Capture the cell that displays the provided text and extract its [X, Y] central coordinate. 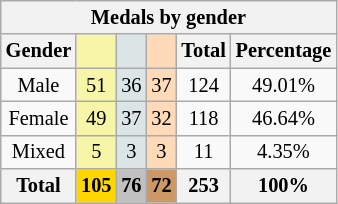
Medals by gender [168, 17]
49.01% [284, 85]
253 [203, 186]
Mixed [38, 152]
49 [96, 118]
Gender [38, 51]
Male [38, 85]
32 [161, 118]
5 [96, 152]
51 [96, 85]
124 [203, 85]
105 [96, 186]
100% [284, 186]
11 [203, 152]
72 [161, 186]
4.35% [284, 152]
46.64% [284, 118]
Percentage [284, 51]
36 [131, 85]
Female [38, 118]
76 [131, 186]
118 [203, 118]
